Return the (X, Y) coordinate for the center point of the cell that contains the specified text.  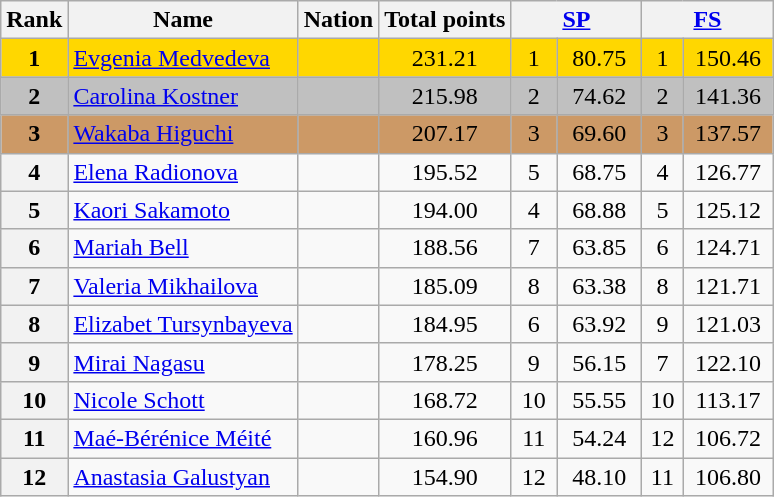
Carolina Kostner (183, 96)
168.72 (445, 400)
Total points (445, 20)
185.09 (445, 286)
56.15 (600, 362)
68.88 (600, 210)
125.12 (728, 210)
48.10 (600, 477)
Valeria Mikhailova (183, 286)
160.96 (445, 438)
SP (576, 20)
Maé-Bérénice Méité (183, 438)
Kaori Sakamoto (183, 210)
63.38 (600, 286)
188.56 (445, 248)
195.52 (445, 172)
154.90 (445, 477)
106.72 (728, 438)
215.98 (445, 96)
FS (708, 20)
69.60 (600, 134)
Name (183, 20)
Elizabet Tursynbayeva (183, 324)
113.17 (728, 400)
Mariah Bell (183, 248)
63.85 (600, 248)
122.10 (728, 362)
Anastasia Galustyan (183, 477)
178.25 (445, 362)
68.75 (600, 172)
Wakaba Higuchi (183, 134)
121.03 (728, 324)
207.17 (445, 134)
126.77 (728, 172)
74.62 (600, 96)
137.57 (728, 134)
141.36 (728, 96)
Mirai Nagasu (183, 362)
124.71 (728, 248)
Nation (338, 20)
231.21 (445, 58)
54.24 (600, 438)
Evgenia Medvedeva (183, 58)
121.71 (728, 286)
80.75 (600, 58)
Rank (34, 20)
63.92 (600, 324)
55.55 (600, 400)
194.00 (445, 210)
150.46 (728, 58)
Elena Radionova (183, 172)
184.95 (445, 324)
Nicole Schott (183, 400)
106.80 (728, 477)
